Detect which cell encompasses the target text, then output its [x, y] center coordinate. 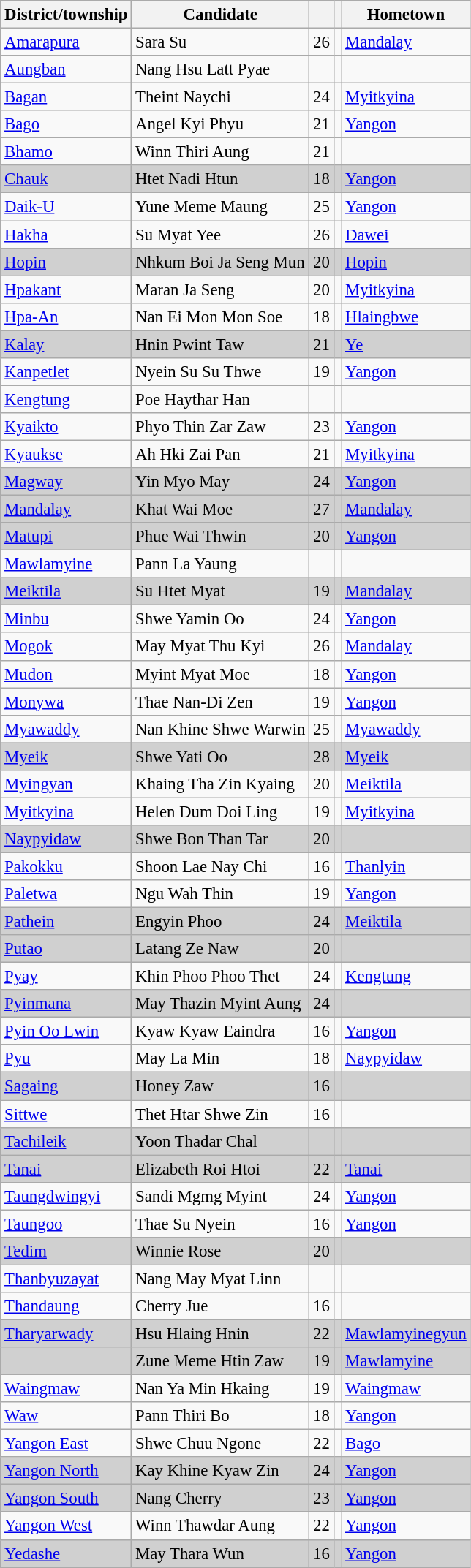
Phue Wai Thwin [221, 537]
Pyinmana [66, 1004]
Hometown [406, 15]
Kyaw Kyaw Eaindra [221, 1031]
Putao [66, 949]
Bagan [66, 97]
Shoon Lae Nay Chi [221, 866]
Nyein Su Su Thwe [221, 372]
Maran Ja Seng [221, 289]
Cherry Jue [221, 1306]
Kay Khine Kyaw Zin [221, 1471]
Helen Dum Doi Ling [221, 811]
Angel Kyi Phyu [221, 124]
May Myat Thu Kyi [221, 647]
Sara Su [221, 42]
Sandi Mgmg Myint [221, 1196]
Winn Thiri Aung [221, 152]
Ah Hki Zai Pan [221, 454]
Paletwa [66, 894]
Thanlyin [406, 866]
Mawlamyinegyun [406, 1333]
Su Htet Myat [221, 591]
Thae Nan-Di Zen [221, 702]
District/township [66, 15]
Magway [66, 482]
Yedashe [66, 1553]
Taungoo [66, 1224]
Yoon Thadar Chal [221, 1141]
Yangon East [66, 1444]
Elizabeth Roi Htoi [221, 1169]
27 [322, 510]
Taungdwingyi [66, 1196]
Bhamo [66, 152]
Engyin Phoo [221, 922]
Chauk [66, 179]
Honey Zaw [221, 1086]
Nan Khine Shwe Warwin [221, 729]
Shwe Chuu Ngone [221, 1444]
Pann Thiri Bo [221, 1416]
Khat Wai Moe [221, 510]
Mudon [66, 674]
Hnin Pwint Taw [221, 344]
Nang Hsu Latt Pyae [221, 69]
Matupi [66, 537]
Htet Nadi Htun [221, 179]
Sagaing [66, 1086]
Yangon North [66, 1471]
Khin Phoo Phoo Thet [221, 977]
Thanbyuzayat [66, 1279]
Pann La Yaung [221, 564]
May La Min [221, 1059]
Hpa-An [66, 317]
Thet Htar Shwe Zin [221, 1114]
Myint Myat Moe [221, 674]
Monywa [66, 702]
Tedim [66, 1251]
Waw [66, 1416]
Theint Naychi [221, 97]
Mogok [66, 647]
May Thazin Myint Aung [221, 1004]
Nan Ei Mon Mon Soe [221, 317]
Dawei [406, 235]
Thae Su Nyein [221, 1224]
Nan Ya Min Hkaing [221, 1389]
Hakha [66, 235]
Hsu Hlaing Hnin [221, 1333]
Poe Haythar Han [221, 399]
Latang Ze Naw [221, 949]
Nhkum Boi Ja Seng Mun [221, 262]
Myingyan [66, 784]
Winnie Rose [221, 1251]
Yangon South [66, 1499]
Pakokku [66, 866]
Winn Thawdar Aung [221, 1526]
Pyay [66, 977]
Kyaikto [66, 427]
28 [322, 757]
Shwe Yati Oo [221, 757]
Pyu [66, 1059]
Minbu [66, 619]
Hpakant [66, 289]
Aungban [66, 69]
Sittwe [66, 1114]
Shwe Yamin Oo [221, 619]
Tachileik [66, 1141]
Nang Cherry [221, 1499]
Yin Myo May [221, 482]
Ye [406, 344]
Shwe Bon Than Tar [221, 839]
Pathein [66, 922]
Kanpetlet [66, 372]
Su Myat Yee [221, 235]
Khaing Tha Zin Kyaing [221, 784]
Yangon West [66, 1526]
Amarapura [66, 42]
Ngu Wah Thin [221, 894]
Hlaingbwe [406, 317]
Yune Meme Maung [221, 207]
Thandaung [66, 1306]
Kalay [66, 344]
Zune Meme Htin Zaw [221, 1361]
Nang May Myat Linn [221, 1279]
Pyin Oo Lwin [66, 1031]
Tharyarwady [66, 1333]
Candidate [221, 15]
Daik-U [66, 207]
May Thara Wun [221, 1553]
Kyaukse [66, 454]
Phyo Thin Zar Zaw [221, 427]
